Extract the (x, y) coordinate from the center of the cell holding the provided text.  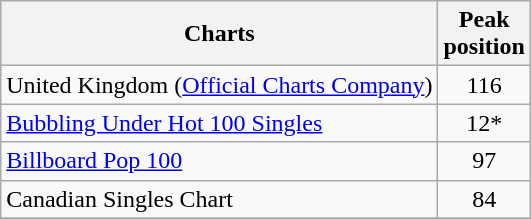
Peakposition (484, 34)
116 (484, 85)
United Kingdom (Official Charts Company) (220, 85)
84 (484, 199)
97 (484, 161)
12* (484, 123)
Canadian Singles Chart (220, 199)
Charts (220, 34)
Billboard Pop 100 (220, 161)
Bubbling Under Hot 100 Singles (220, 123)
